Pinpoint the cell where the given text exists, returning its (X, Y) midpoint coordinate. 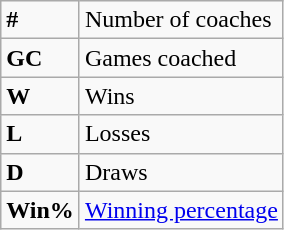
Number of coaches (181, 20)
Games coached (181, 58)
Wins (181, 96)
# (40, 20)
Draws (181, 172)
Losses (181, 134)
L (40, 134)
Winning percentage (181, 210)
Win% (40, 210)
D (40, 172)
W (40, 96)
GC (40, 58)
